Identify which cell holds the provided text, then report its (X, Y) central coordinate. 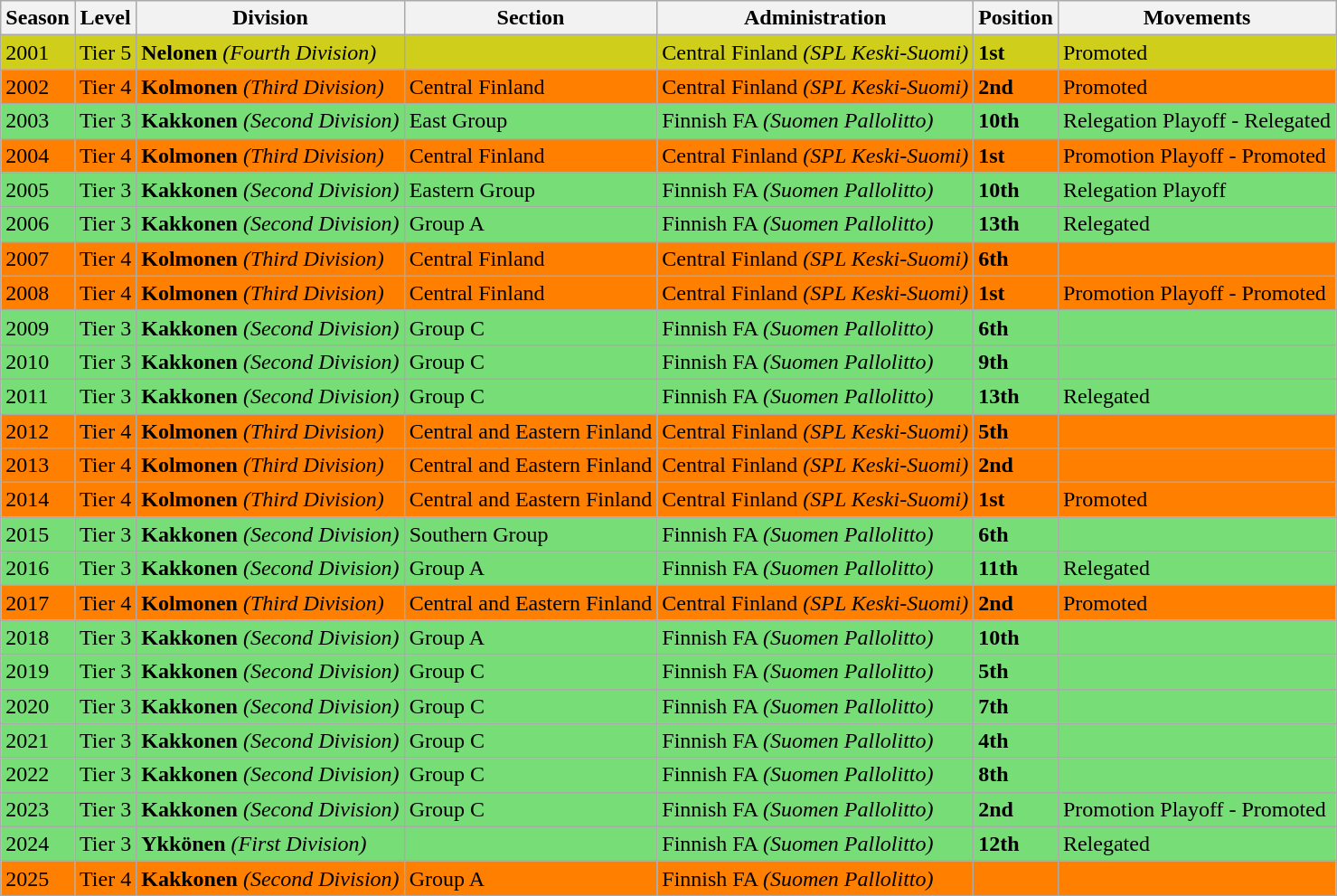
8th (1016, 775)
7th (1016, 706)
2012 (38, 431)
2001 (38, 52)
Eastern Group (531, 190)
Season (38, 18)
2016 (38, 569)
2013 (38, 466)
2007 (38, 259)
Relegation Playoff - Relegated (1197, 121)
2019 (38, 672)
2010 (38, 362)
2002 (38, 87)
2008 (38, 293)
2017 (38, 603)
Southern Group (531, 534)
Level (105, 18)
Division (270, 18)
Tier 5 (105, 52)
2011 (38, 396)
2021 (38, 740)
2023 (38, 809)
2009 (38, 327)
2018 (38, 637)
9th (1016, 362)
4th (1016, 740)
2024 (38, 844)
Relegation Playoff (1197, 190)
Ykkönen (First Division) (270, 844)
Administration (815, 18)
Nelonen (Fourth Division) (270, 52)
2025 (38, 878)
Movements (1197, 18)
2004 (38, 156)
Position (1016, 18)
Section (531, 18)
East Group (531, 121)
2005 (38, 190)
2015 (38, 534)
2020 (38, 706)
11th (1016, 569)
2014 (38, 500)
2006 (38, 224)
2022 (38, 775)
12th (1016, 844)
2003 (38, 121)
